From the cell containing the given text, extract its center point as [x, y] coordinate. 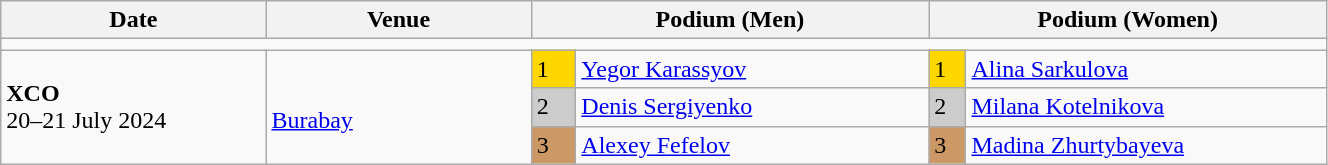
Alina Sarkulova [1146, 69]
Yegor Karassyov [752, 69]
XCO 20–21 July 2024 [134, 107]
Burabay [398, 107]
Alexey Fefelov [752, 145]
Milana Kotelnikova [1146, 107]
Date [134, 20]
Podium (Women) [1128, 20]
Denis Sergiyenko [752, 107]
Madina Zhurtybayeva [1146, 145]
Podium (Men) [730, 20]
Venue [398, 20]
